Pinpoint the cell where the given text exists, returning its (x, y) midpoint coordinate. 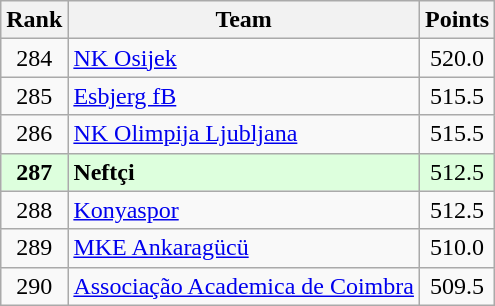
NK Osijek (244, 58)
510.0 (456, 248)
Neftçi (244, 172)
Points (456, 20)
287 (34, 172)
285 (34, 96)
NK Olimpija Ljubljana (244, 134)
286 (34, 134)
Rank (34, 20)
288 (34, 210)
Esbjerg fB (244, 96)
520.0 (456, 58)
509.5 (456, 286)
290 (34, 286)
Associação Academica de Coimbra (244, 286)
Team (244, 20)
MKE Ankaragücü (244, 248)
Konyaspor (244, 210)
289 (34, 248)
284 (34, 58)
